Extract the [x, y] coordinate from the center of the cell holding the provided text.  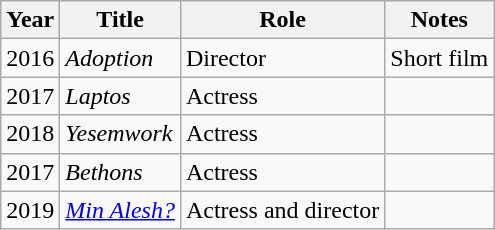
2018 [30, 134]
Short film [440, 58]
Role [282, 20]
Bethons [120, 172]
Title [120, 20]
Director [282, 58]
Min Alesh? [120, 210]
Notes [440, 20]
Yesemwork [120, 134]
Laptos [120, 96]
Year [30, 20]
Adoption [120, 58]
2019 [30, 210]
2016 [30, 58]
Actress and director [282, 210]
